Detect which cell encompasses the target text, then output its [x, y] center coordinate. 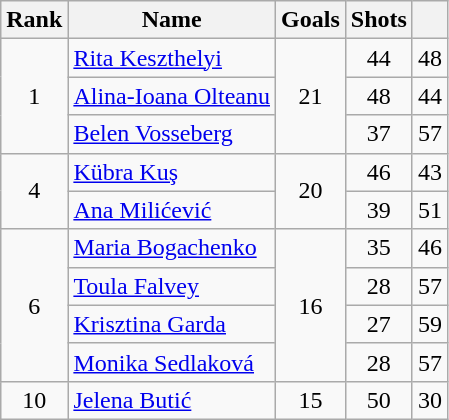
39 [378, 210]
Rank [34, 20]
16 [311, 305]
Jelena Butić [172, 400]
Monika Sedlaková [172, 362]
Rita Keszthelyi [172, 58]
37 [378, 134]
4 [34, 191]
Toula Falvey [172, 286]
30 [430, 400]
1 [34, 96]
Kübra Kuş [172, 172]
20 [311, 191]
35 [378, 248]
15 [311, 400]
51 [430, 210]
Goals [311, 20]
10 [34, 400]
Alina-Ioana Olteanu [172, 96]
Name [172, 20]
6 [34, 305]
59 [430, 324]
Shots [378, 20]
27 [378, 324]
Belen Vosseberg [172, 134]
Krisztina Garda [172, 324]
43 [430, 172]
21 [311, 96]
50 [378, 400]
Ana Milićević [172, 210]
Maria Bogachenko [172, 248]
